Return (x, y) of the center of cell containing provided text 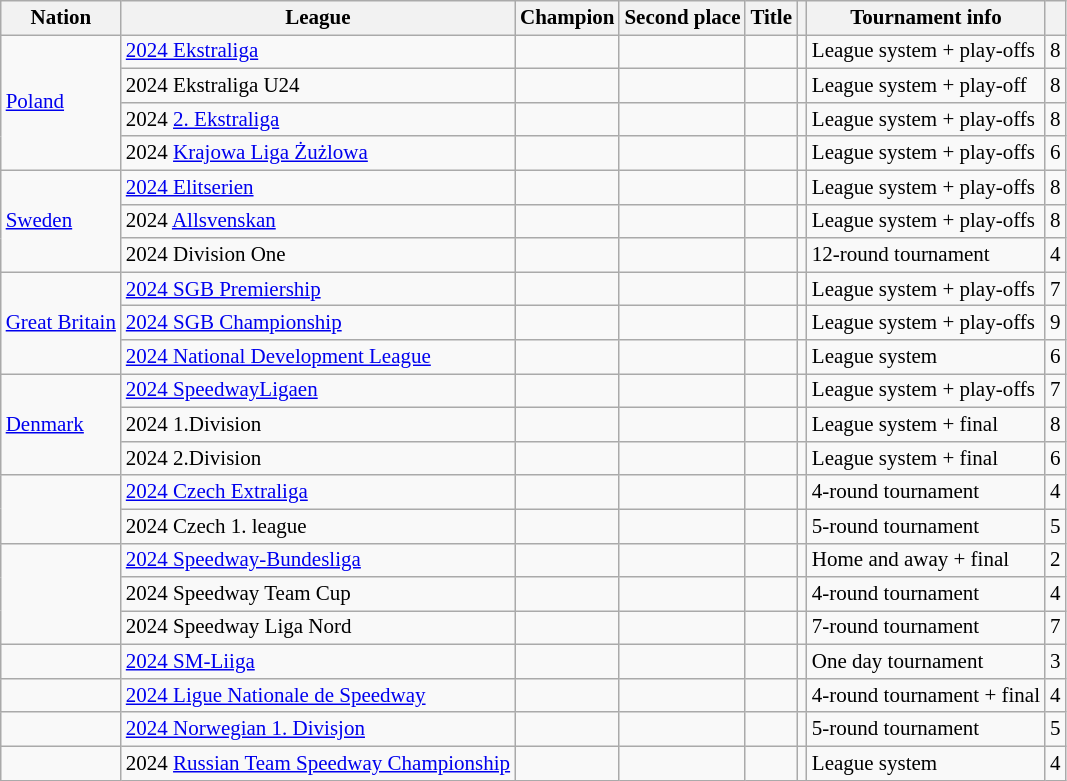
2024 Norwegian 1. Divisjon (318, 729)
Sweden (61, 221)
2024 Czech 1. league (318, 526)
2024 Speedway Liga Nord (318, 628)
2 (1055, 560)
4-round tournament + final (926, 696)
Champion (567, 18)
2024 National Development League (318, 357)
Denmark (61, 425)
3 (1055, 662)
2024 Speedway Team Cup (318, 594)
2024 1.Division (318, 424)
League system + play-off (926, 86)
Poland (61, 103)
Great Britain (61, 323)
Tournament info (926, 18)
2024 Czech Extraliga (318, 492)
One day tournament (926, 662)
2024 Krajowa Liga Żużlowa (318, 153)
2024 Elitserien (318, 187)
Home and away + final (926, 560)
League (318, 18)
2024 SpeedwayLigaen (318, 391)
2024 2. Ekstraliga (318, 119)
2024 Ligue Nationale de Speedway (318, 696)
2024 Allsvenskan (318, 221)
2024 2.Division (318, 458)
2024 SGB Premiership (318, 289)
2024 Division One (318, 255)
2024 Ekstraliga (318, 52)
2024 Ekstraliga U24 (318, 86)
2024 SGB Championship (318, 323)
Nation (61, 18)
2024 Speedway-Bundesliga (318, 560)
Title (771, 18)
7-round tournament (926, 628)
Second place (682, 18)
12-round tournament (926, 255)
9 (1055, 323)
2024 Russian Team Speedway Championship (318, 763)
2024 SM-Liiga (318, 662)
